Provide the (x, y) coordinate of the cell's center where the given text is located.  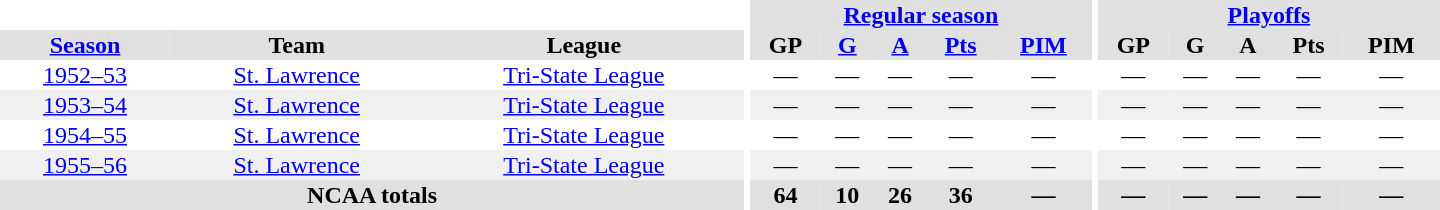
Team (296, 45)
Playoffs (1269, 15)
NCAA totals (372, 195)
10 (848, 195)
1955–56 (85, 165)
1952–53 (85, 75)
Regular season (921, 15)
26 (900, 195)
League (584, 45)
1954–55 (85, 135)
1953–54 (85, 105)
64 (786, 195)
Season (85, 45)
36 (961, 195)
